Output the [x, y] coordinate of the center of the cell containing the given text.  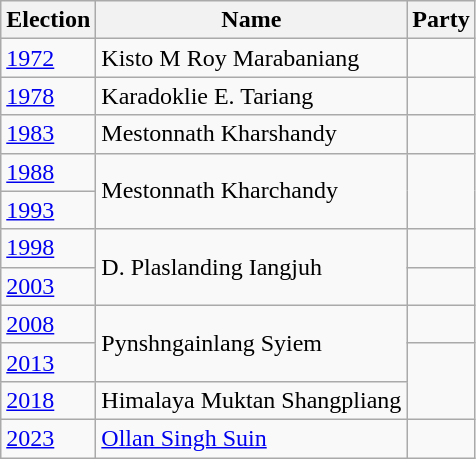
Ollan Singh Suin [252, 438]
1972 [48, 58]
Himalaya Muktan Shangpliang [252, 400]
1988 [48, 172]
2023 [48, 438]
Karadoklie E. Tariang [252, 96]
Pynshngainlang Syiem [252, 343]
2008 [48, 324]
Name [252, 20]
Kisto M Roy Marabaniang [252, 58]
1998 [48, 248]
Party [441, 20]
2003 [48, 286]
1978 [48, 96]
1983 [48, 134]
Mestonnath Kharshandy [252, 134]
2018 [48, 400]
D. Plaslanding Iangjuh [252, 267]
Mestonnath Kharchandy [252, 191]
Election [48, 20]
2013 [48, 362]
1993 [48, 210]
